Return the [x, y] coordinate for the center point of the cell that contains the specified text.  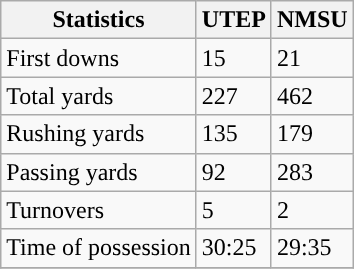
2 [312, 210]
Statistics [99, 20]
Rushing yards [99, 134]
NMSU [312, 20]
92 [234, 172]
Turnovers [99, 210]
15 [234, 58]
UTEP [234, 20]
30:25 [234, 248]
135 [234, 134]
462 [312, 96]
179 [312, 134]
29:35 [312, 248]
5 [234, 210]
Time of possession [99, 248]
283 [312, 172]
21 [312, 58]
First downs [99, 58]
Passing yards [99, 172]
227 [234, 96]
Total yards [99, 96]
